Return the [x, y] coordinate for the center point of the cell that contains the specified text.  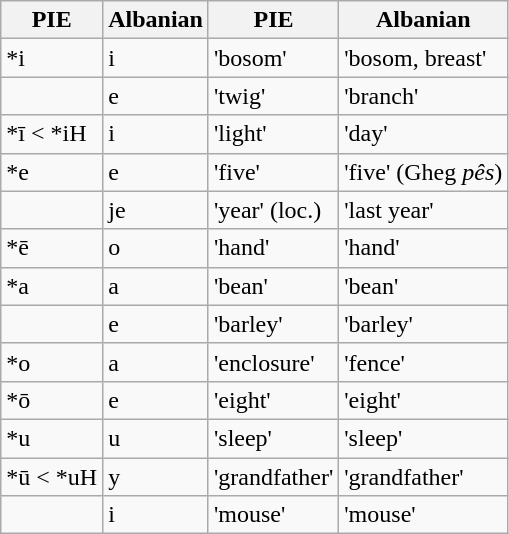
'light' [273, 134]
'enclosure' [273, 362]
o [156, 248]
*ī < *iH [52, 134]
*u [52, 438]
'five' [273, 172]
'day' [424, 134]
'bosom' [273, 58]
'last year' [424, 210]
u [156, 438]
y [156, 477]
*a [52, 286]
*o [52, 362]
*ū < *uH [52, 477]
'year' (loc.) [273, 210]
*e [52, 172]
'five' (Gheg pês) [424, 172]
je [156, 210]
'fence' [424, 362]
'branch' [424, 96]
*ō [52, 400]
*ē [52, 248]
*i [52, 58]
'twig' [273, 96]
'bosom, breast' [424, 58]
